Scan for the cell matching the given text and deliver its (x, y) coordinate at center. 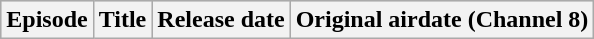
Release date (221, 20)
Title (122, 20)
Original airdate (Channel 8) (442, 20)
Episode (47, 20)
